Pinpoint the cell where the given text exists, returning its [x, y] midpoint coordinate. 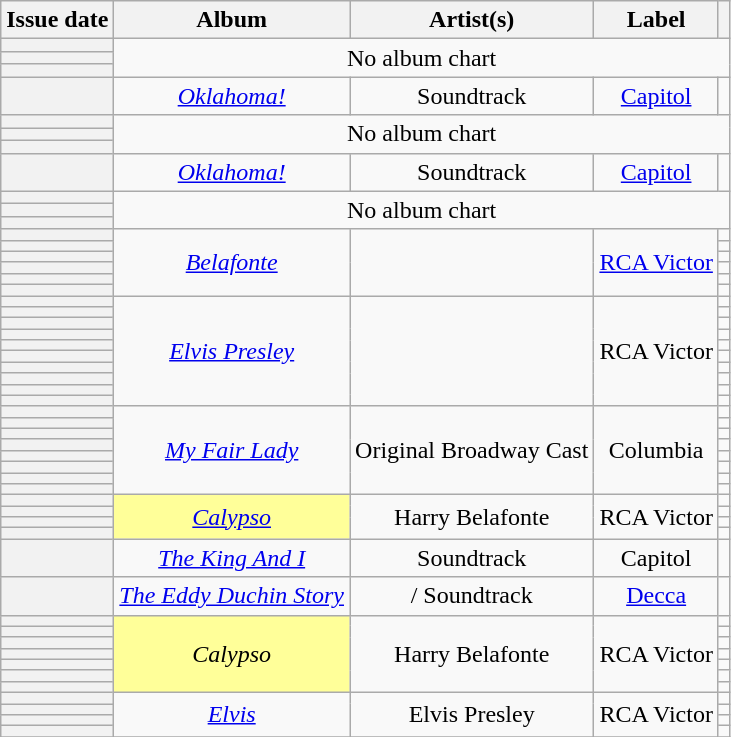
Album [232, 20]
Issue date [58, 20]
Original Broadway Cast [472, 450]
My Fair Lady [232, 450]
Columbia [656, 450]
The King And I [232, 558]
Decca [656, 596]
The Eddy Duchin Story [232, 596]
Belafonte [232, 262]
/ Soundtrack [472, 596]
Elvis [232, 714]
Label [656, 20]
Artist(s) [472, 20]
